Determine the [x, y] coordinate at the center of the cell enclosing the given text.  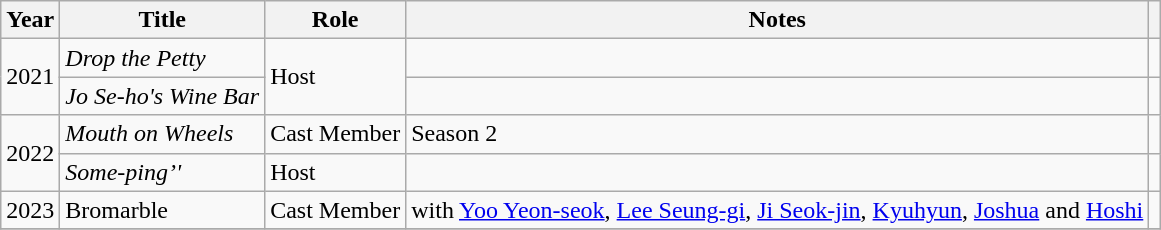
Season 2 [778, 134]
Some-ping’' [162, 172]
2023 [30, 210]
Year [30, 20]
2022 [30, 153]
Bromarble [162, 210]
Title [162, 20]
Drop the Petty [162, 58]
2021 [30, 77]
Jo Se-ho's Wine Bar [162, 96]
Notes [778, 20]
Role [336, 20]
Mouth on Wheels [162, 134]
with Yoo Yeon-seok, Lee Seung-gi, Ji Seok-jin, Kyuhyun, Joshua and Hoshi [778, 210]
